Locate the cell with the specified text and output its [X, Y] center coordinate. 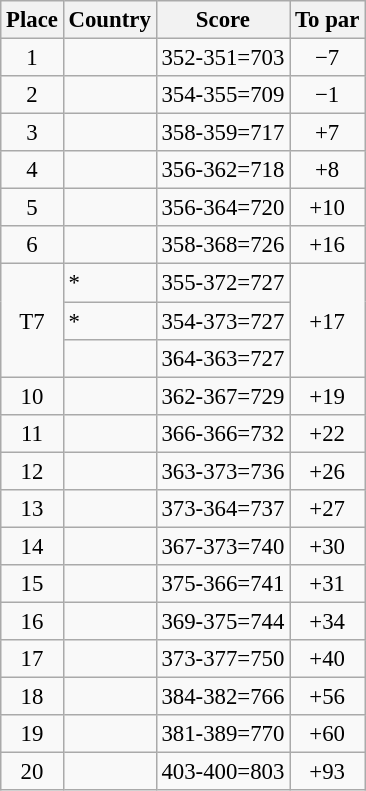
+30 [328, 546]
−7 [328, 58]
3 [32, 133]
+17 [328, 320]
11 [32, 433]
+22 [328, 433]
+10 [328, 208]
19 [32, 734]
+93 [328, 772]
367-373=740 [223, 546]
363-373=736 [223, 471]
373-377=750 [223, 659]
T7 [32, 320]
+56 [328, 697]
356-362=718 [223, 170]
356-364=720 [223, 208]
+34 [328, 621]
354-373=727 [223, 321]
Place [32, 20]
+8 [328, 170]
−1 [328, 95]
12 [32, 471]
+26 [328, 471]
381-389=770 [223, 734]
14 [32, 546]
364-363=727 [223, 358]
369-375=744 [223, 621]
403-400=803 [223, 772]
To par [328, 20]
+31 [328, 584]
15 [32, 584]
375-366=741 [223, 584]
Score [223, 20]
17 [32, 659]
352-351=703 [223, 58]
362-367=729 [223, 396]
373-364=737 [223, 509]
4 [32, 170]
18 [32, 697]
+7 [328, 133]
1 [32, 58]
+27 [328, 509]
16 [32, 621]
355-372=727 [223, 283]
358-368=726 [223, 245]
366-366=732 [223, 433]
384-382=766 [223, 697]
2 [32, 95]
5 [32, 208]
Country [110, 20]
20 [32, 772]
+16 [328, 245]
6 [32, 245]
+19 [328, 396]
10 [32, 396]
354-355=709 [223, 95]
358-359=717 [223, 133]
13 [32, 509]
+40 [328, 659]
+60 [328, 734]
